Scan for the cell matching the given text and deliver its [x, y] coordinate at center. 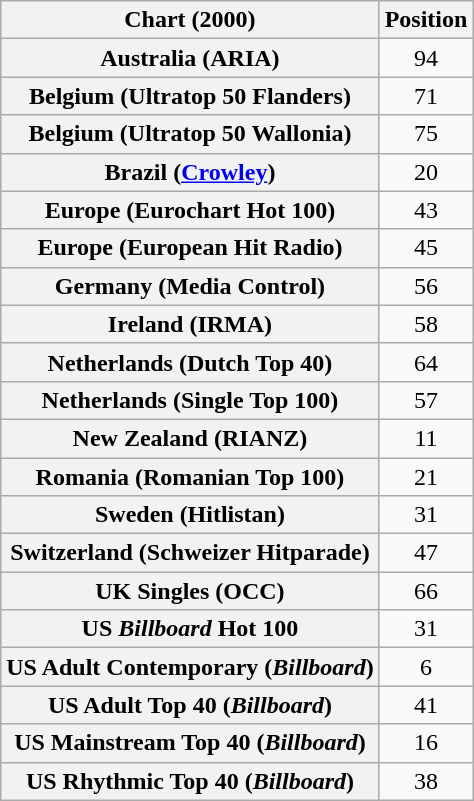
6 [426, 667]
Germany (Media Control) [190, 286]
16 [426, 743]
Brazil (Crowley) [190, 172]
20 [426, 172]
64 [426, 362]
94 [426, 58]
Chart (2000) [190, 20]
75 [426, 134]
57 [426, 400]
Belgium (Ultratop 50 Wallonia) [190, 134]
45 [426, 248]
Australia (ARIA) [190, 58]
11 [426, 438]
Ireland (IRMA) [190, 324]
58 [426, 324]
38 [426, 781]
41 [426, 705]
US Adult Contemporary (Billboard) [190, 667]
UK Singles (OCC) [190, 591]
Position [426, 20]
Romania (Romanian Top 100) [190, 477]
21 [426, 477]
US Adult Top 40 (Billboard) [190, 705]
56 [426, 286]
Europe (European Hit Radio) [190, 248]
US Mainstream Top 40 (Billboard) [190, 743]
Europe (Eurochart Hot 100) [190, 210]
Netherlands (Single Top 100) [190, 400]
71 [426, 96]
Netherlands (Dutch Top 40) [190, 362]
66 [426, 591]
Switzerland (Schweizer Hitparade) [190, 553]
Belgium (Ultratop 50 Flanders) [190, 96]
New Zealand (RIANZ) [190, 438]
43 [426, 210]
US Rhythmic Top 40 (Billboard) [190, 781]
47 [426, 553]
US Billboard Hot 100 [190, 629]
Sweden (Hitlistan) [190, 515]
